From the cell containing the given text, extract its center point as (X, Y) coordinate. 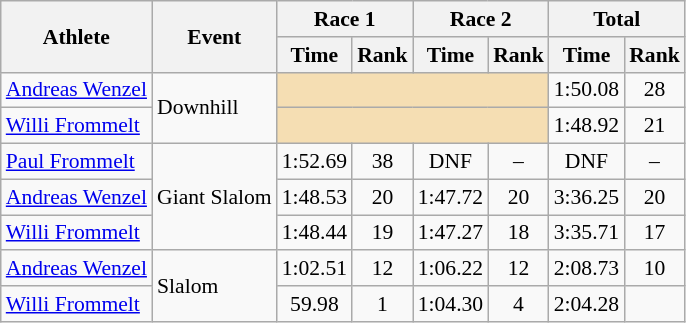
1:47.72 (450, 197)
3:35.71 (586, 233)
2:08.73 (586, 269)
Downhill (214, 108)
1:06.22 (450, 269)
1:52.69 (314, 162)
3:36.25 (586, 197)
1:47.27 (450, 233)
1:48.44 (314, 233)
Event (214, 36)
1:50.08 (586, 90)
Slalom (214, 286)
Giant Slalom (214, 198)
1 (382, 304)
1:48.92 (586, 126)
1:48.53 (314, 197)
2:04.28 (586, 304)
Race 2 (481, 19)
Paul Frommelt (76, 162)
Total (617, 19)
Race 1 (345, 19)
19 (382, 233)
21 (654, 126)
59.98 (314, 304)
17 (654, 233)
18 (518, 233)
10 (654, 269)
4 (518, 304)
1:04.30 (450, 304)
Athlete (76, 36)
28 (654, 90)
38 (382, 162)
1:02.51 (314, 269)
